For the text-containing cell, return its midpoint in (X, Y) coordinate format. 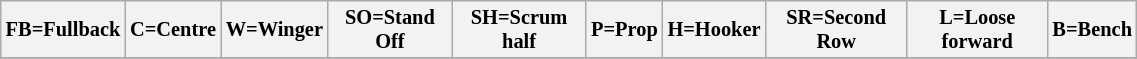
SR=Second Row (836, 29)
W=Winger (274, 29)
H=Hooker (714, 29)
L=Loose forward (977, 29)
SH=Scrum half (519, 29)
C=Centre (173, 29)
P=Prop (624, 29)
FB=Fullback (63, 29)
SO=Stand Off (390, 29)
B=Bench (1092, 29)
